Determine the [X, Y] coordinate at the center of the cell enclosing the given text.  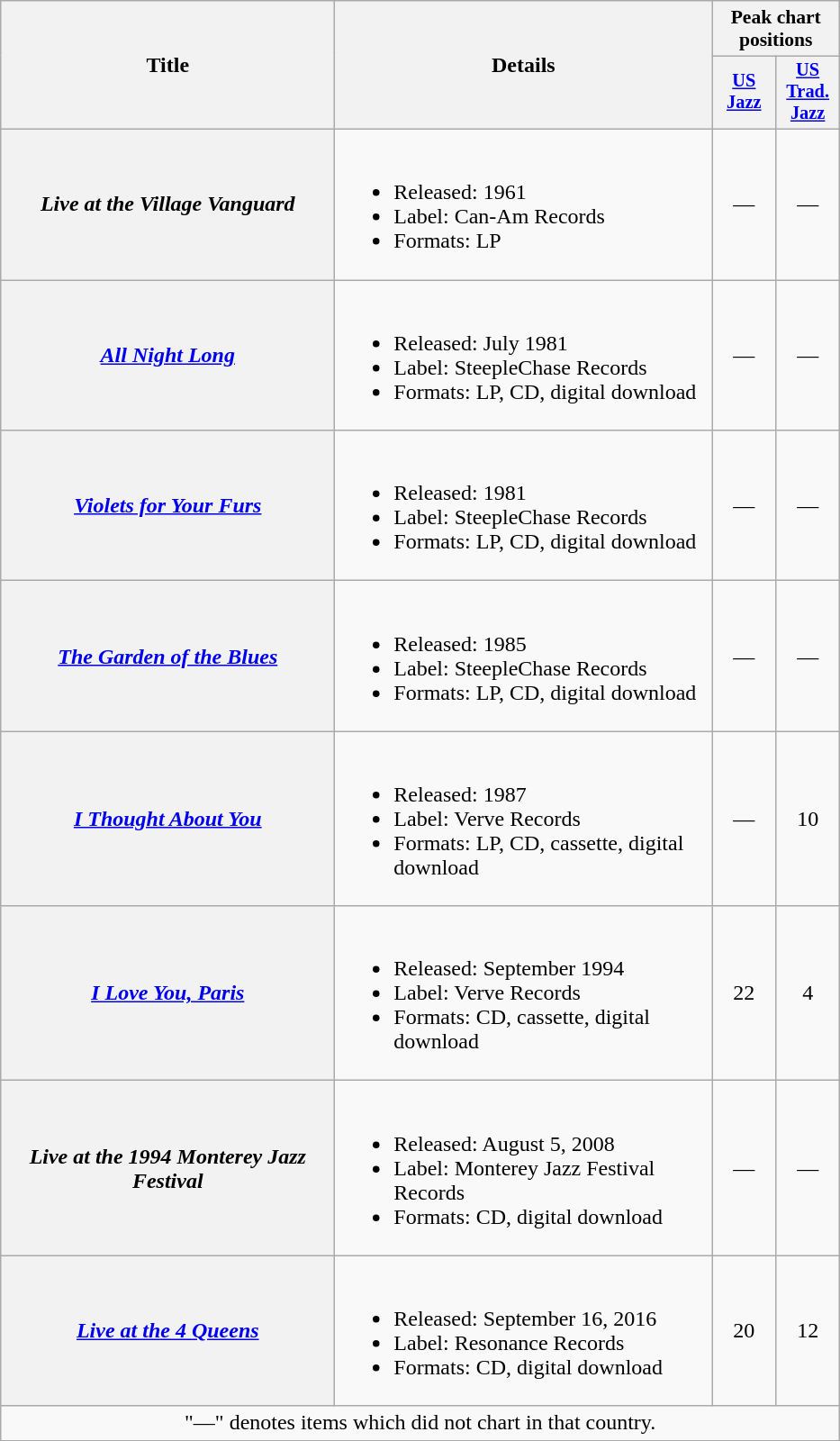
22 [744, 993]
Violets for Your Furs [167, 506]
Released: 1987Label: Verve RecordsFormats: LP, CD, cassette, digital download [524, 819]
I Love You, Paris [167, 993]
Released: July 1981Label: SteepleChase RecordsFormats: LP, CD, digital download [524, 355]
Live at the 1994 Monterey Jazz Festival [167, 1168]
"—" denotes items which did not chart in that country. [420, 1423]
USTrad. Jazz [808, 93]
Live at the Village Vanguard [167, 205]
12 [808, 1331]
20 [744, 1331]
Released: 1961Label: Can-Am RecordsFormats: LP [524, 205]
4 [808, 993]
The Garden of the Blues [167, 656]
Live at the 4 Queens [167, 1331]
All Night Long [167, 355]
Released: August 5, 2008Label: Monterey Jazz Festival RecordsFormats: CD, digital download [524, 1168]
10 [808, 819]
Released: September 16, 2016Label: Resonance RecordsFormats: CD, digital download [524, 1331]
I Thought About You [167, 819]
Released: 1981Label: SteepleChase RecordsFormats: LP, CD, digital download [524, 506]
Details [524, 65]
Released: 1985Label: SteepleChase RecordsFormats: LP, CD, digital download [524, 656]
Peak chart positions [776, 29]
USJazz [744, 93]
Title [167, 65]
Released: September 1994Label: Verve RecordsFormats: CD, cassette, digital download [524, 993]
